Return the [X, Y] coordinate for the center point of the cell that contains the specified text.  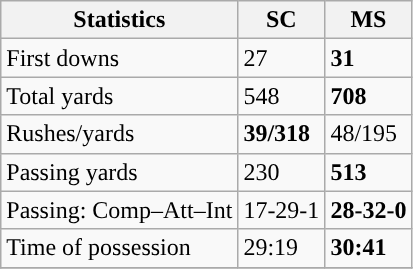
Total yards [120, 96]
31 [368, 58]
230 [282, 172]
28-32-0 [368, 210]
Statistics [120, 20]
Rushes/yards [120, 134]
SC [282, 20]
MS [368, 20]
29:19 [282, 248]
548 [282, 96]
Passing: Comp–Att–Int [120, 210]
First downs [120, 58]
Time of possession [120, 248]
17-29-1 [282, 210]
708 [368, 96]
39/318 [282, 134]
27 [282, 58]
30:41 [368, 248]
48/195 [368, 134]
Passing yards [120, 172]
513 [368, 172]
